Find where the given text appears and provide that cell's center as [X, Y] coordinate. 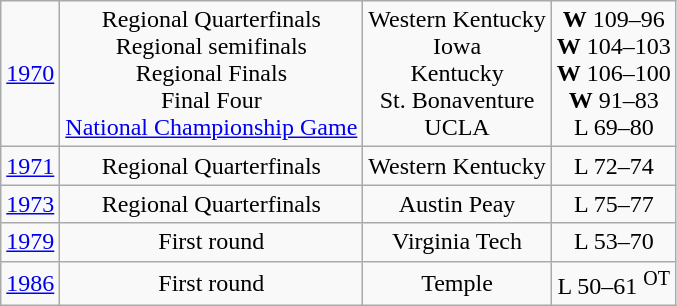
W 109–96W 104–103W 106–100W 91–83L 69–80 [614, 74]
Western Kentucky [457, 166]
1979 [30, 242]
L 75–77 [614, 204]
Temple [457, 284]
L 72–74 [614, 166]
1986 [30, 284]
1971 [30, 166]
1970 [30, 74]
Regional QuarterfinalsRegional semifinalsRegional FinalsFinal FourNational Championship Game [212, 74]
Austin Peay [457, 204]
L 50–61 OT [614, 284]
Western KentuckyIowaKentuckySt. BonaventureUCLA [457, 74]
Virginia Tech [457, 242]
L 53–70 [614, 242]
1973 [30, 204]
